Extract the (X, Y) coordinate from the center of the cell holding the provided text.  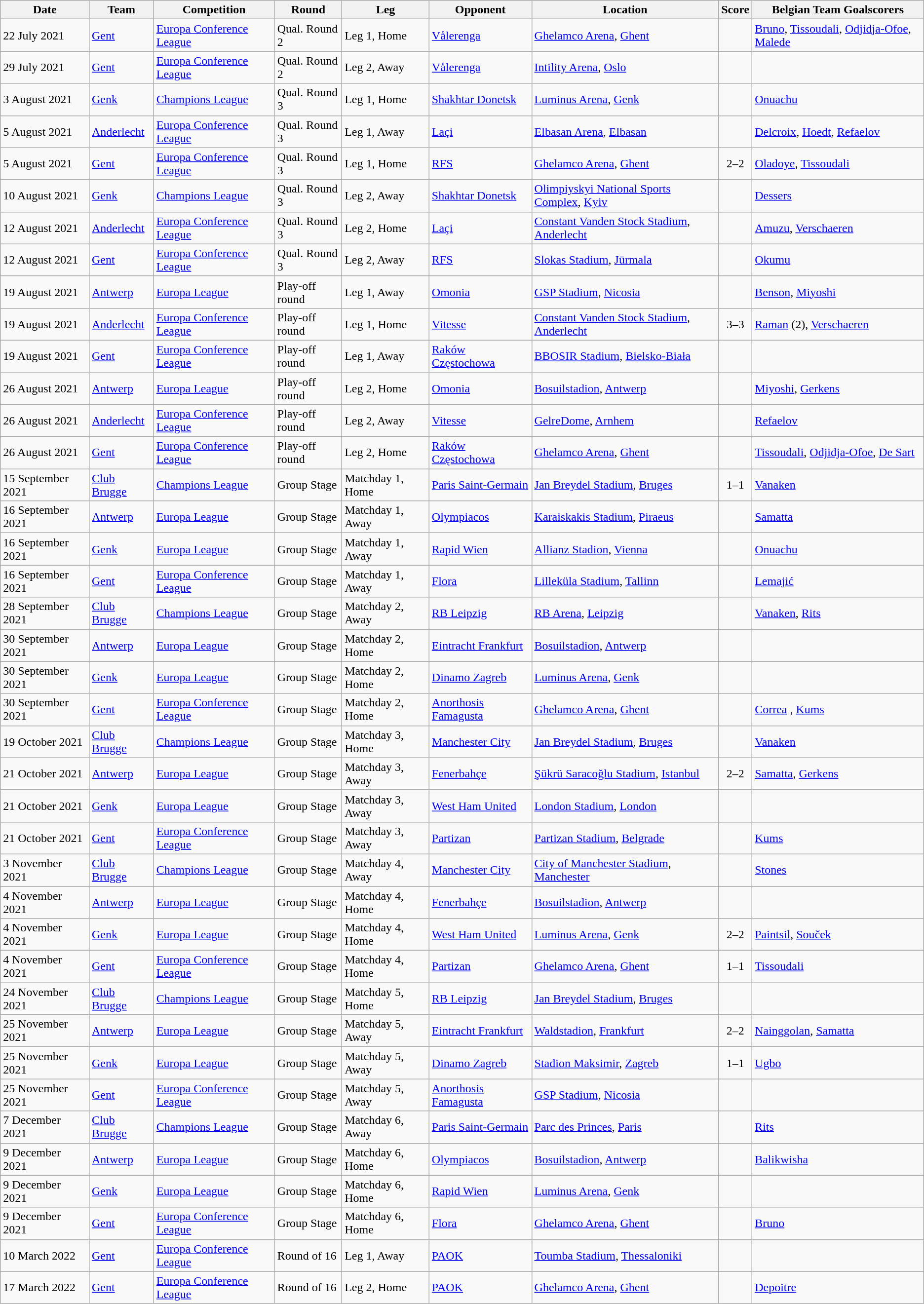
3 August 2021 (45, 100)
Rits (838, 1127)
Matchday 1, Home (386, 485)
Tissoudali (838, 966)
Nainggolan, Samatta (838, 1031)
Vanaken, Rits (838, 613)
Lemajić (838, 581)
Round (308, 10)
Location (625, 10)
Bruno, Tissoudali, Odjidja-Ofoe, Malede (838, 36)
Tissoudali, Odjidja-Ofoe, De Sart (838, 453)
7 December 2021 (45, 1127)
Samatta, Gerkens (838, 774)
Şükrü Saracoğlu Stadium, Istanbul (625, 774)
Matchday 2, Away (386, 613)
28 September 2021 (45, 613)
Refaelov (838, 421)
Intility Arena, Oslo (625, 67)
Correa , Kums (838, 710)
Parc des Princes, Paris (625, 1127)
City of Manchester Stadium, Manchester (625, 870)
Lilleküla Stadium, Tallinn (625, 581)
22 July 2021 (45, 36)
Oladoye, Tissoudali (838, 164)
RB Arena, Leipzig (625, 613)
17 March 2022 (45, 1287)
Depoitre (838, 1287)
Matchday 3, Home (386, 741)
Slokas Stadium, Jūrmala (625, 260)
19 October 2021 (45, 741)
Kums (838, 838)
Karaiskakis Stadium, Piraeus (625, 517)
Balikwisha (838, 1159)
Partizan Stadium, Belgrade (625, 838)
Waldstadion, Frankfurt (625, 1031)
Olimpiyskyi National Sports Complex, Kyiv (625, 195)
Score (735, 10)
3 November 2021 (45, 870)
Stones (838, 870)
10 August 2021 (45, 195)
Benson, Miyoshi (838, 292)
Toumba Stadium, Thessaloniki (625, 1256)
Ugbo (838, 1063)
London Stadium, London (625, 805)
Team (121, 10)
Samatta (838, 517)
Raman (2), Verschaeren (838, 324)
Leg (386, 10)
Miyoshi, Gerkens (838, 388)
Matchday 4, Away (386, 870)
Belgian Team Goalscorers (838, 10)
Dessers (838, 195)
Date (45, 10)
3–3 (735, 324)
Allianz Stadion, Vienna (625, 549)
Bruno (838, 1223)
Elbasan Arena, Elbasan (625, 131)
15 September 2021 (45, 485)
Okumu (838, 260)
GelreDome, Arnhem (625, 421)
Paintsil, Souček (838, 935)
BBOSIR Stadium, Bielsko-Biała (625, 356)
Competition (214, 10)
Matchday 6, Away (386, 1127)
Amuzu, Verschaeren (838, 228)
Delcroix, Hoedt, Refaelov (838, 131)
Opponent (480, 10)
10 March 2022 (45, 1256)
Stadion Maksimir, Zagreb (625, 1063)
29 July 2021 (45, 67)
Matchday 5, Home (386, 999)
24 November 2021 (45, 999)
